Return [x, y] of the center of cell containing provided text 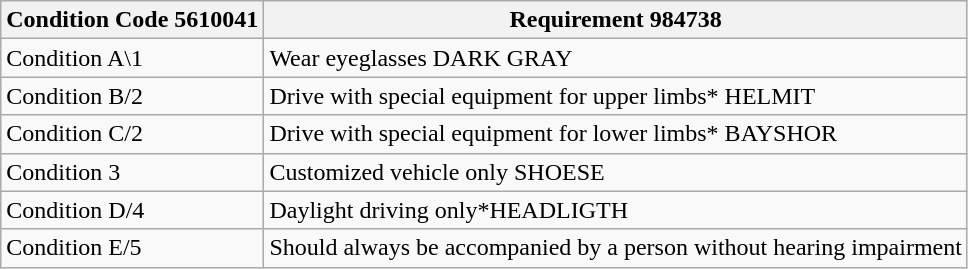
Should always be accompanied by a person without hearing impairment [616, 248]
Drive with special equipment for lower limbs* BAYSHOR [616, 134]
Condition B/2 [132, 96]
Customized vehicle only SHOESE [616, 172]
Condition D/4 [132, 210]
Condition C/2 [132, 134]
Condition Code 5610041 [132, 20]
Condition 3 [132, 172]
Drive with special equipment for upper limbs* HELMIT [616, 96]
Requirement 984738 [616, 20]
Daylight driving only*HEADLIGTH [616, 210]
Condition E/5 [132, 248]
Condition A\1 [132, 58]
Wear eyeglasses DARK GRAY [616, 58]
